Output the [x, y] coordinate of the center of the cell containing the given text.  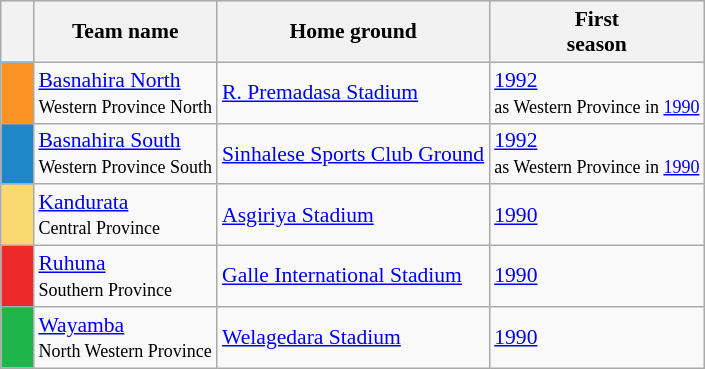
Welagedara Stadium [353, 338]
Home ground [353, 32]
R. Premadasa Stadium [353, 92]
Galle International Stadium [353, 276]
Team name [125, 32]
KandurataCentral Province [125, 216]
Sinhalese Sports Club Ground [353, 154]
Basnahira NorthWestern Province North [125, 92]
Firstseason [596, 32]
Asgiriya Stadium [353, 216]
WayambaNorth Western Province [125, 338]
RuhunaSouthern Province [125, 276]
Basnahira SouthWestern Province South [125, 154]
